Find where the given text appears and provide that cell's center as [x, y] coordinate. 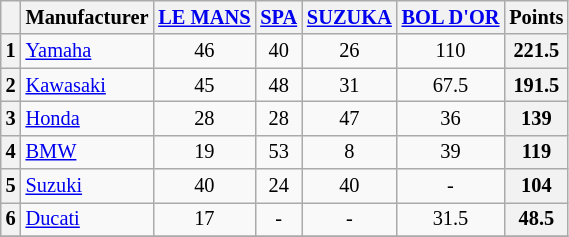
221.5 [536, 51]
110 [451, 51]
119 [536, 152]
48 [278, 85]
BOL D'OR [451, 17]
46 [204, 51]
Yamaha [88, 51]
5 [11, 186]
47 [350, 118]
BMW [88, 152]
Kawasaki [88, 85]
4 [11, 152]
53 [278, 152]
1 [11, 51]
139 [536, 118]
3 [11, 118]
Manufacturer [88, 17]
Ducati [88, 219]
LE MANS [204, 17]
45 [204, 85]
24 [278, 186]
SUZUKA [350, 17]
8 [350, 152]
19 [204, 152]
2 [11, 85]
36 [451, 118]
Honda [88, 118]
67.5 [451, 85]
104 [536, 186]
48.5 [536, 219]
SPA [278, 17]
Points [536, 17]
31 [350, 85]
Suzuki [88, 186]
17 [204, 219]
39 [451, 152]
191.5 [536, 85]
31.5 [451, 219]
26 [350, 51]
6 [11, 219]
